Pinpoint the cell where the given text exists, returning its (X, Y) midpoint coordinate. 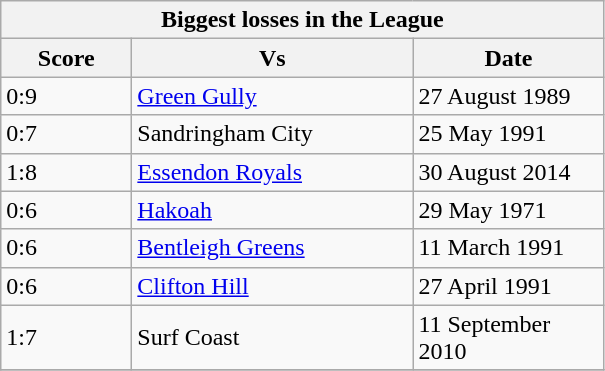
Biggest losses in the League (302, 20)
11 March 1991 (508, 248)
27 April 1991 (508, 286)
25 May 1991 (508, 134)
Clifton Hill (272, 286)
Essendon Royals (272, 172)
29 May 1971 (508, 210)
1:8 (66, 172)
11 September 2010 (508, 338)
1:7 (66, 338)
Date (508, 58)
Surf Coast (272, 338)
Bentleigh Greens (272, 248)
0:7 (66, 134)
Vs (272, 58)
27 August 1989 (508, 96)
Green Gully (272, 96)
0:9 (66, 96)
Score (66, 58)
Sandringham City (272, 134)
30 August 2014 (508, 172)
Hakoah (272, 210)
